Identify which cell holds the provided text, then report its [x, y] central coordinate. 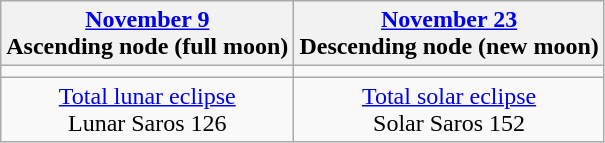
November 23Descending node (new moon) [449, 34]
Total lunar eclipseLunar Saros 126 [148, 110]
Total solar eclipseSolar Saros 152 [449, 110]
November 9Ascending node (full moon) [148, 34]
